Capture the cell that displays the provided text and extract its (X, Y) central coordinate. 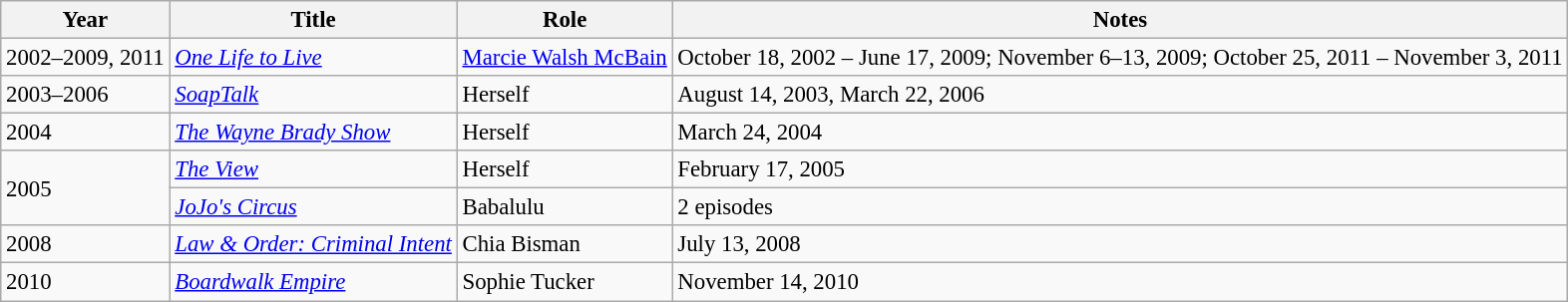
Law & Order: Criminal Intent (313, 244)
One Life to Live (313, 58)
2010 (86, 282)
March 24, 2004 (1120, 133)
2004 (86, 133)
Boardwalk Empire (313, 282)
Year (86, 20)
2005 (86, 187)
2003–2006 (86, 95)
October 18, 2002 – June 17, 2009; November 6–13, 2009; October 25, 2011 – November 3, 2011 (1120, 58)
SoapTalk (313, 95)
August 14, 2003, March 22, 2006 (1120, 95)
Sophie Tucker (565, 282)
The Wayne Brady Show (313, 133)
The View (313, 169)
Title (313, 20)
JoJo's Circus (313, 207)
November 14, 2010 (1120, 282)
February 17, 2005 (1120, 169)
July 13, 2008 (1120, 244)
2008 (86, 244)
Notes (1120, 20)
2002–2009, 2011 (86, 58)
Role (565, 20)
2 episodes (1120, 207)
Chia Bisman (565, 244)
Marcie Walsh McBain (565, 58)
Babalulu (565, 207)
